Find where the given text appears and provide that cell's center as (X, Y) coordinate. 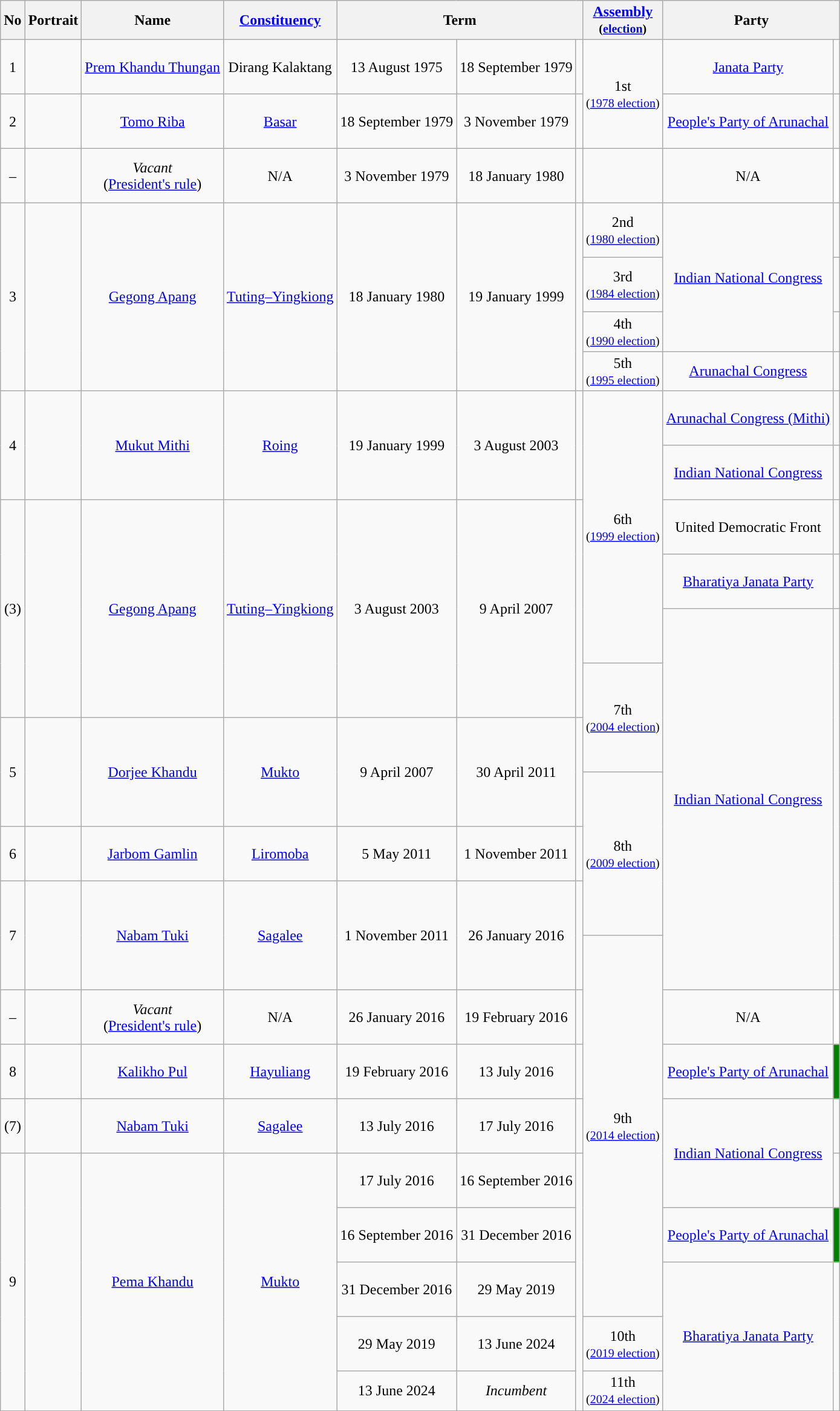
8th(2009 election) (623, 854)
6th(1999 election) (623, 527)
No (13, 21)
United Democratic Front (748, 527)
8 (13, 1072)
9th(2014 election) (623, 1126)
11th(2024 election) (623, 1390)
Arunachal Congress (Mithi) (748, 418)
3 (13, 297)
5th(1995 election) (623, 372)
5 (13, 772)
Name (152, 21)
Dirang Kalaktang (280, 67)
Basar (280, 122)
Hayuliang (280, 1072)
Liromoba (280, 854)
Prem Khandu Thungan (152, 67)
(3) (13, 609)
4 (13, 445)
5 May 2011 (397, 854)
13 August 1975 (397, 67)
Dorjee Khandu (152, 772)
Pema Khandu (152, 1282)
Kalikho Pul (152, 1072)
Janata Party (748, 67)
Portrait (53, 21)
Jarbom Gamlin (152, 854)
Mukut Mithi (152, 445)
1 (13, 67)
9 (13, 1282)
3rd(1984 election) (623, 285)
2nd(1980 election) (623, 231)
30 April 2011 (516, 772)
Party (751, 21)
4th(1990 election) (623, 332)
2 (13, 122)
Tomo Riba (152, 122)
1st(1978 election) (623, 94)
7th(2004 election) (623, 718)
Incumbent (516, 1390)
7 (13, 935)
Assembly(election) (623, 21)
Constituency (280, 21)
Roing (280, 445)
10th(2019 election) (623, 1344)
Arunachal Congress (748, 372)
6 (13, 854)
Term (460, 21)
(7) (13, 1126)
